Extract the (X, Y) coordinate from the center of the cell holding the provided text.  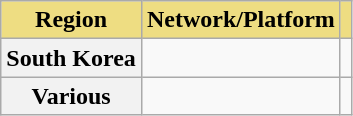
Network/Platform (240, 20)
Various (72, 96)
South Korea (72, 58)
Region (72, 20)
